Provide the [x, y] coordinate of the cell's center where the given text is located.  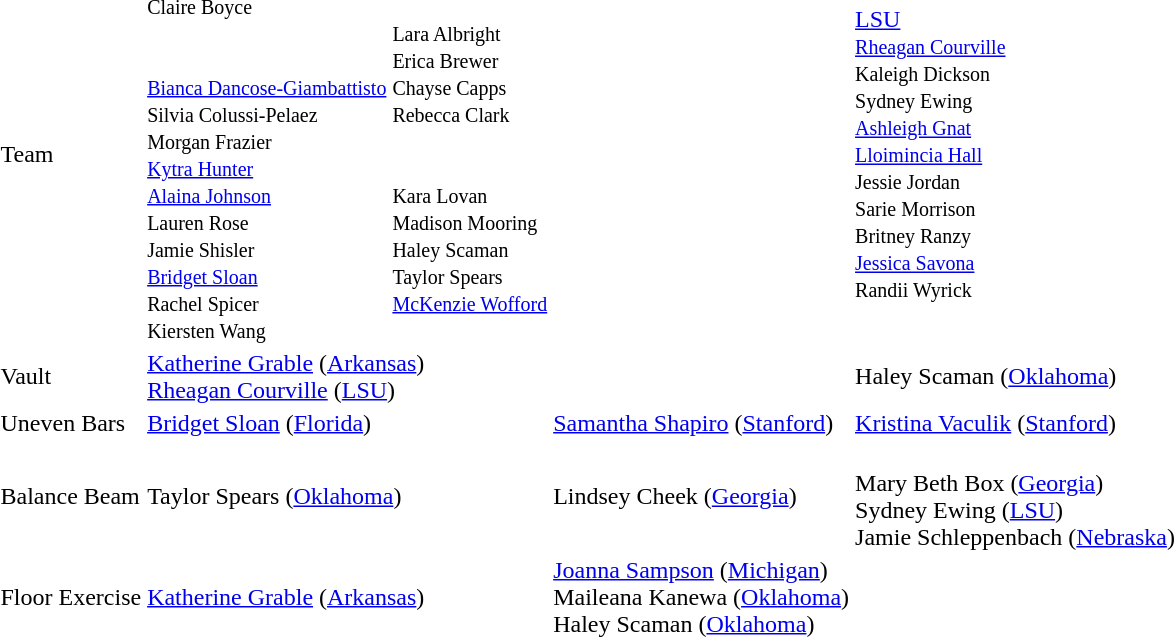
Taylor Spears (Oklahoma) [348, 496]
Bridget Sloan (Florida) [348, 423]
Samantha Shapiro (Stanford) [702, 423]
Katherine Grable (Arkansas)Rheagan Courville (LSU) [348, 376]
Lindsey Cheek (Georgia) [702, 496]
